Detect which cell encompasses the target text, then output its (X, Y) center coordinate. 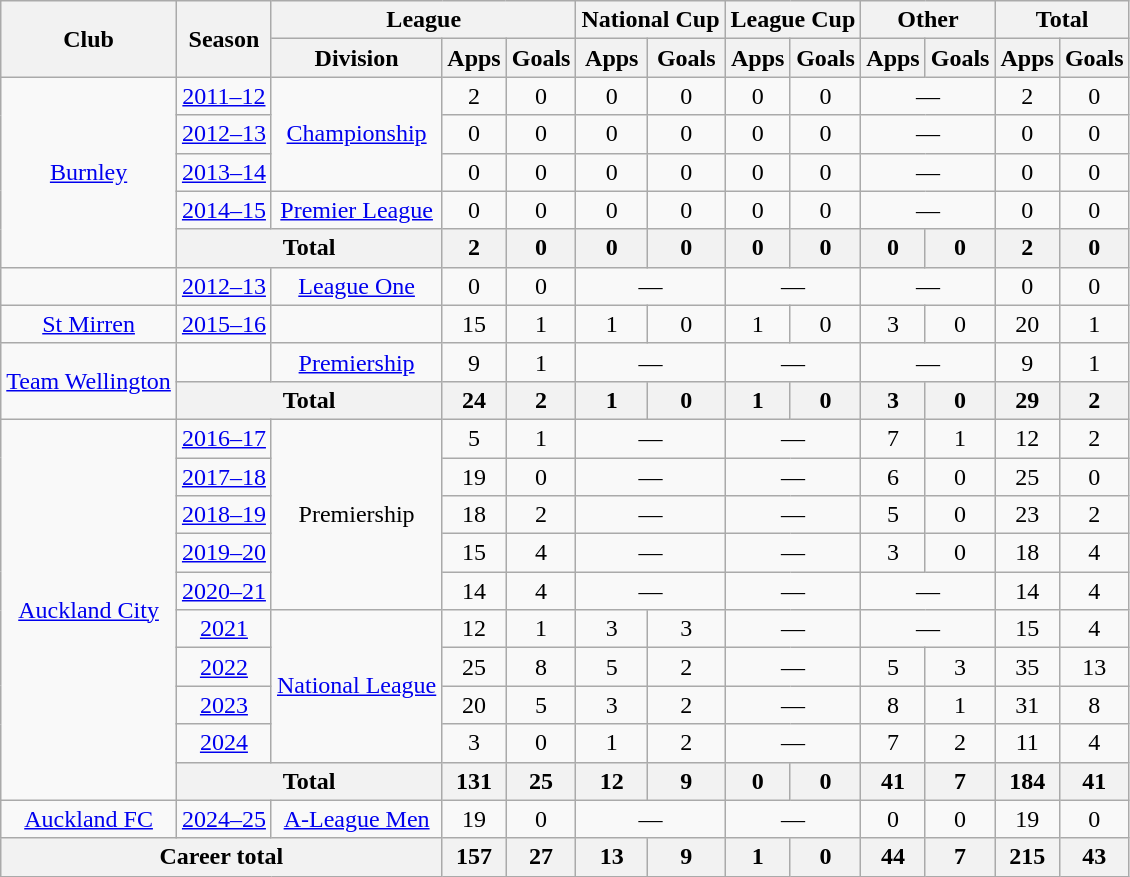
2024–25 (224, 819)
League Cup (793, 20)
2023 (224, 705)
Season (224, 39)
Burnley (89, 172)
Other (928, 20)
2024 (224, 743)
27 (541, 857)
31 (1027, 705)
St Mirren (89, 324)
2018–19 (224, 515)
Team Wellington (89, 381)
2014–15 (224, 210)
23 (1027, 515)
157 (474, 857)
11 (1027, 743)
43 (1094, 857)
Division (356, 58)
2021 (224, 629)
29 (1027, 400)
24 (474, 400)
2019–20 (224, 553)
National League (356, 686)
6 (893, 477)
A-League Men (356, 819)
2016–17 (224, 438)
2015–16 (224, 324)
Career total (222, 857)
Auckland FC (89, 819)
215 (1027, 857)
League One (356, 286)
35 (1027, 667)
League (423, 20)
131 (474, 781)
2011–12 (224, 96)
2013–14 (224, 172)
Championship (356, 134)
2017–18 (224, 477)
Auckland City (89, 610)
2022 (224, 667)
Premier League (356, 210)
184 (1027, 781)
National Cup (650, 20)
44 (893, 857)
Club (89, 39)
2020–21 (224, 591)
